Capture the cell that displays the provided text and extract its (X, Y) central coordinate. 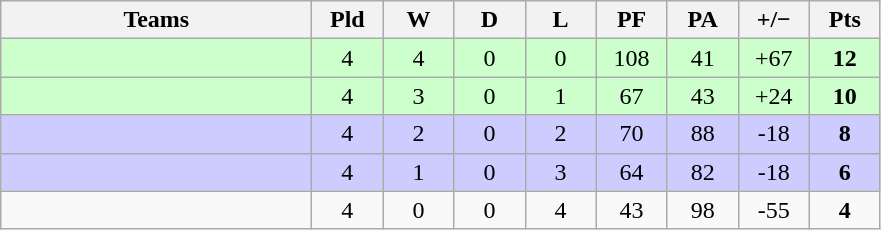
L (560, 20)
Pts (844, 20)
8 (844, 134)
98 (702, 210)
Teams (156, 20)
108 (632, 58)
6 (844, 172)
Pld (348, 20)
D (490, 20)
W (418, 20)
-55 (774, 210)
+24 (774, 96)
64 (632, 172)
PF (632, 20)
88 (702, 134)
+67 (774, 58)
PA (702, 20)
41 (702, 58)
10 (844, 96)
67 (632, 96)
70 (632, 134)
82 (702, 172)
12 (844, 58)
+/− (774, 20)
